Determine the [x, y] coordinate at the center of the cell enclosing the given text.  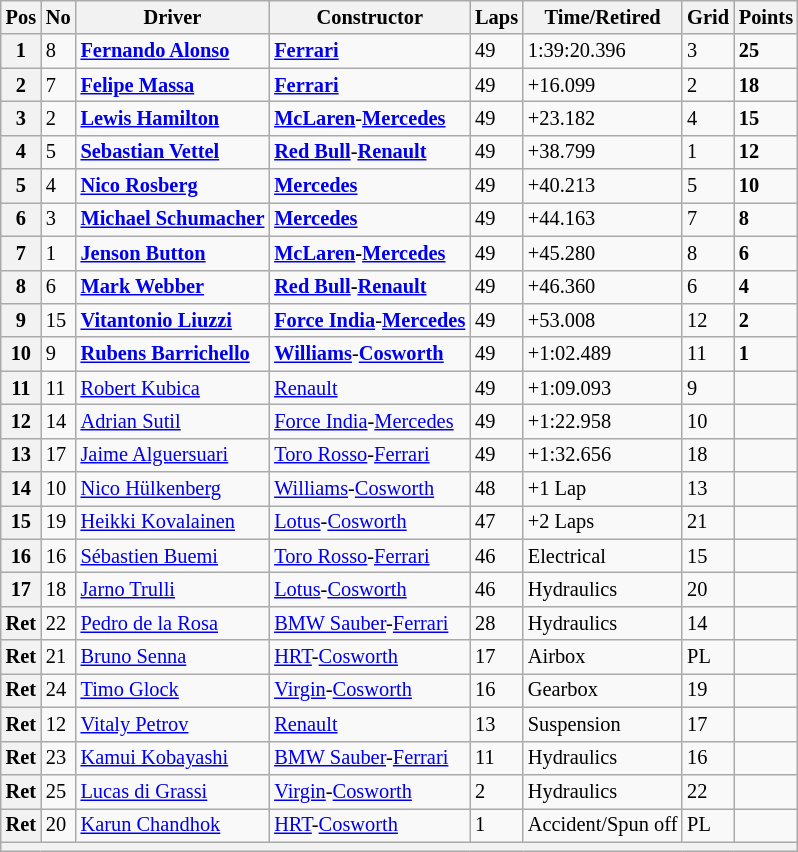
Karun Chandhok [173, 825]
Accident/Spun off [602, 825]
Bruno Senna [173, 657]
Airbox [602, 657]
Gearbox [602, 690]
47 [496, 522]
Laps [496, 17]
+38.799 [602, 152]
+1:22.958 [602, 421]
Pedro de la Rosa [173, 623]
Points [766, 17]
Adrian Sutil [173, 421]
Driver [173, 17]
Robert Kubica [173, 388]
Grid [708, 17]
Fernando Alonso [173, 51]
1:39:20.396 [602, 51]
Felipe Massa [173, 85]
+1:02.489 [602, 354]
Kamui Kobayashi [173, 758]
Timo Glock [173, 690]
Nico Rosberg [173, 186]
28 [496, 623]
Jarno Trulli [173, 589]
+1:32.656 [602, 455]
Vitaly Petrov [173, 724]
+44.163 [602, 219]
Jenson Button [173, 253]
Michael Schumacher [173, 219]
+53.008 [602, 320]
Pos [21, 17]
Nico Hülkenberg [173, 489]
+16.099 [602, 85]
23 [58, 758]
+1 Lap [602, 489]
Lucas di Grassi [173, 791]
Time/Retired [602, 17]
Electrical [602, 556]
+1:09.093 [602, 388]
Heikki Kovalainen [173, 522]
+23.182 [602, 118]
Rubens Barrichello [173, 354]
Jaime Alguersuari [173, 455]
+40.213 [602, 186]
No [58, 17]
Sebastian Vettel [173, 152]
+45.280 [602, 253]
+2 Laps [602, 522]
Constructor [370, 17]
+46.360 [602, 287]
24 [58, 690]
Mark Webber [173, 287]
Lewis Hamilton [173, 118]
Vitantonio Liuzzi [173, 320]
Sébastien Buemi [173, 556]
Suspension [602, 724]
48 [496, 489]
